Capture the cell that displays the provided text and extract its [X, Y] central coordinate. 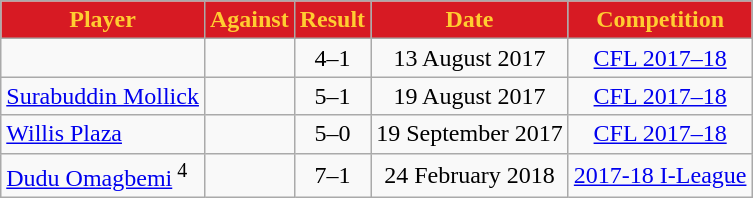
5–1 [332, 96]
Result [332, 20]
7–1 [332, 176]
Dudu Omagbemi 4 [103, 176]
Competition [660, 20]
13 August 2017 [470, 58]
19 September 2017 [470, 134]
Date [470, 20]
Surabuddin Mollick [103, 96]
Player [103, 20]
Willis Plaza [103, 134]
19 August 2017 [470, 96]
4–1 [332, 58]
24 February 2018 [470, 176]
2017-18 I-League [660, 176]
5–0 [332, 134]
Against [249, 20]
